Locate the cell with the specified text and output its [X, Y] center coordinate. 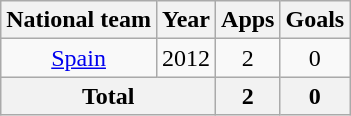
Goals [315, 20]
Total [108, 96]
Year [186, 20]
Spain [79, 58]
2012 [186, 58]
Apps [248, 20]
National team [79, 20]
